Return [x, y] of the center of cell containing provided text 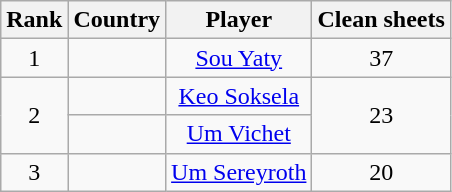
20 [381, 172]
Um Sereyroth [239, 172]
37 [381, 58]
Keo Soksela [239, 96]
3 [34, 172]
Country [117, 20]
Rank [34, 20]
23 [381, 115]
1 [34, 58]
2 [34, 115]
Um Vichet [239, 134]
Clean sheets [381, 20]
Sou Yaty [239, 58]
Player [239, 20]
